For the text-containing cell, return its midpoint in [x, y] coordinate format. 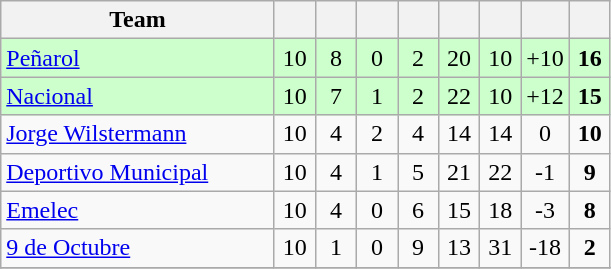
Emelec [138, 210]
21 [460, 172]
Team [138, 20]
18 [500, 210]
16 [590, 58]
5 [418, 172]
20 [460, 58]
-18 [546, 248]
Nacional [138, 96]
Jorge Wilstermann [138, 134]
Peñarol [138, 58]
13 [460, 248]
7 [336, 96]
31 [500, 248]
-1 [546, 172]
+12 [546, 96]
-3 [546, 210]
6 [418, 210]
Deportivo Municipal [138, 172]
+10 [546, 58]
9 de Octubre [138, 248]
